Provide the [X, Y] coordinate of the cell's center where the given text is located.  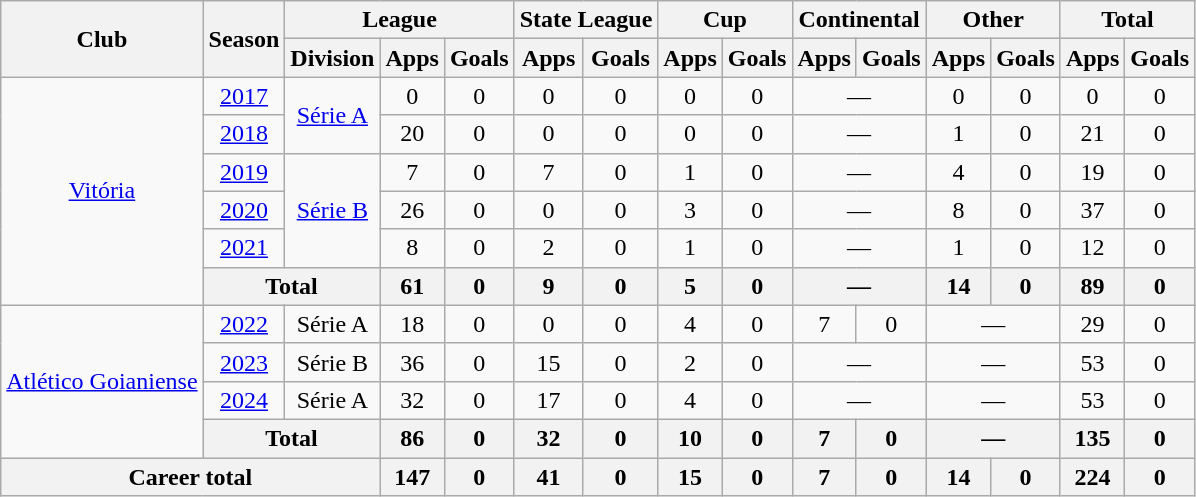
Club [102, 39]
10 [690, 438]
League [400, 20]
9 [548, 286]
135 [1092, 438]
61 [412, 286]
2021 [244, 248]
Division [332, 58]
224 [1092, 477]
12 [1092, 248]
19 [1092, 172]
Career total [190, 477]
36 [412, 362]
5 [690, 286]
2020 [244, 210]
18 [412, 324]
State League [586, 20]
3 [690, 210]
Season [244, 39]
Other [993, 20]
Cup [725, 20]
41 [548, 477]
Continental [859, 20]
2023 [244, 362]
21 [1092, 134]
20 [412, 134]
Vitória [102, 191]
26 [412, 210]
Atlético Goianiense [102, 381]
29 [1092, 324]
89 [1092, 286]
2019 [244, 172]
86 [412, 438]
147 [412, 477]
2022 [244, 324]
37 [1092, 210]
2017 [244, 96]
17 [548, 400]
2024 [244, 400]
2018 [244, 134]
